For the text-containing cell, return its midpoint in [x, y] coordinate format. 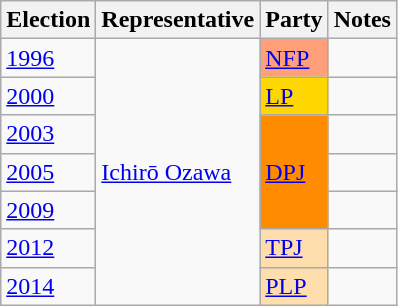
2003 [48, 134]
Notes [362, 20]
Ichirō Ozawa [178, 172]
PLP [294, 286]
LP [294, 96]
DPJ [294, 172]
Election [48, 20]
Party [294, 20]
2012 [48, 248]
NFP [294, 58]
Representative [178, 20]
2005 [48, 172]
2009 [48, 210]
2000 [48, 96]
TPJ [294, 248]
1996 [48, 58]
2014 [48, 286]
